Capture the cell that displays the provided text and extract its [x, y] central coordinate. 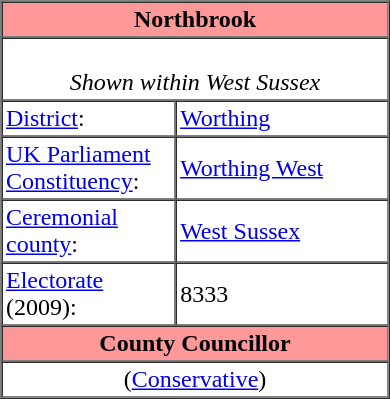
Northbrook [196, 20]
County Councillor [196, 344]
West Sussex [282, 232]
District: [89, 118]
Electorate (2009): [89, 294]
Worthing [282, 118]
(Conservative) [196, 380]
UK Parliament Constituency: [89, 168]
Worthing West [282, 168]
Ceremonial county: [89, 232]
Shown within West Sussex [196, 70]
8333 [282, 294]
